Output the [X, Y] coordinate of the center of the cell containing the given text.  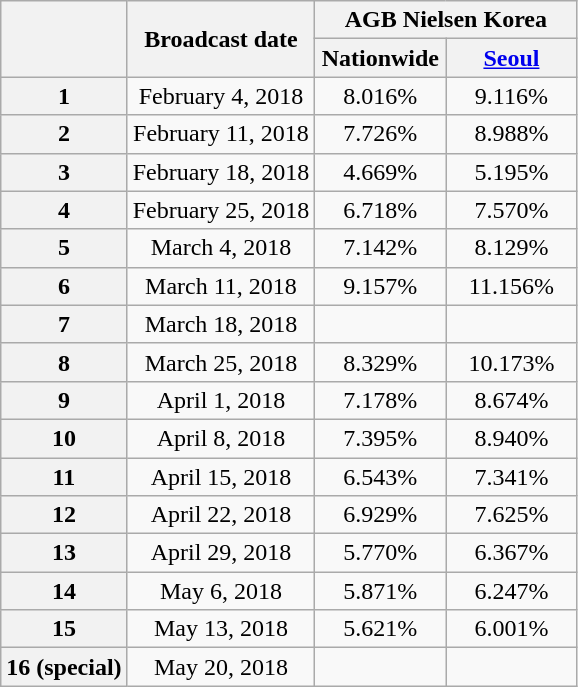
9 [64, 400]
April 22, 2018 [221, 515]
10.173% [512, 362]
5.770% [380, 553]
13 [64, 553]
14 [64, 591]
April 15, 2018 [221, 477]
8.129% [512, 248]
4 [64, 210]
9.157% [380, 286]
11.156% [512, 286]
5.195% [512, 172]
Seoul [512, 58]
7.625% [512, 515]
March 4, 2018 [221, 248]
7.341% [512, 477]
6.718% [380, 210]
5.871% [380, 591]
7 [64, 324]
February 18, 2018 [221, 172]
2 [64, 134]
5.621% [380, 629]
May 20, 2018 [221, 667]
6.001% [512, 629]
March 11, 2018 [221, 286]
7.726% [380, 134]
April 1, 2018 [221, 400]
April 29, 2018 [221, 553]
8.940% [512, 438]
8.329% [380, 362]
8.016% [380, 96]
February 25, 2018 [221, 210]
6.367% [512, 553]
1 [64, 96]
7.142% [380, 248]
March 25, 2018 [221, 362]
12 [64, 515]
6.247% [512, 591]
6.929% [380, 515]
9.116% [512, 96]
11 [64, 477]
May 13, 2018 [221, 629]
Broadcast date [221, 39]
5 [64, 248]
6.543% [380, 477]
4.669% [380, 172]
7.178% [380, 400]
8 [64, 362]
8.988% [512, 134]
AGB Nielsen Korea [446, 20]
February 4, 2018 [221, 96]
3 [64, 172]
March 18, 2018 [221, 324]
6 [64, 286]
7.395% [380, 438]
16 (special) [64, 667]
April 8, 2018 [221, 438]
10 [64, 438]
8.674% [512, 400]
7.570% [512, 210]
February 11, 2018 [221, 134]
15 [64, 629]
May 6, 2018 [221, 591]
Nationwide [380, 58]
